Locate the cell with the specified text and output its [X, Y] center coordinate. 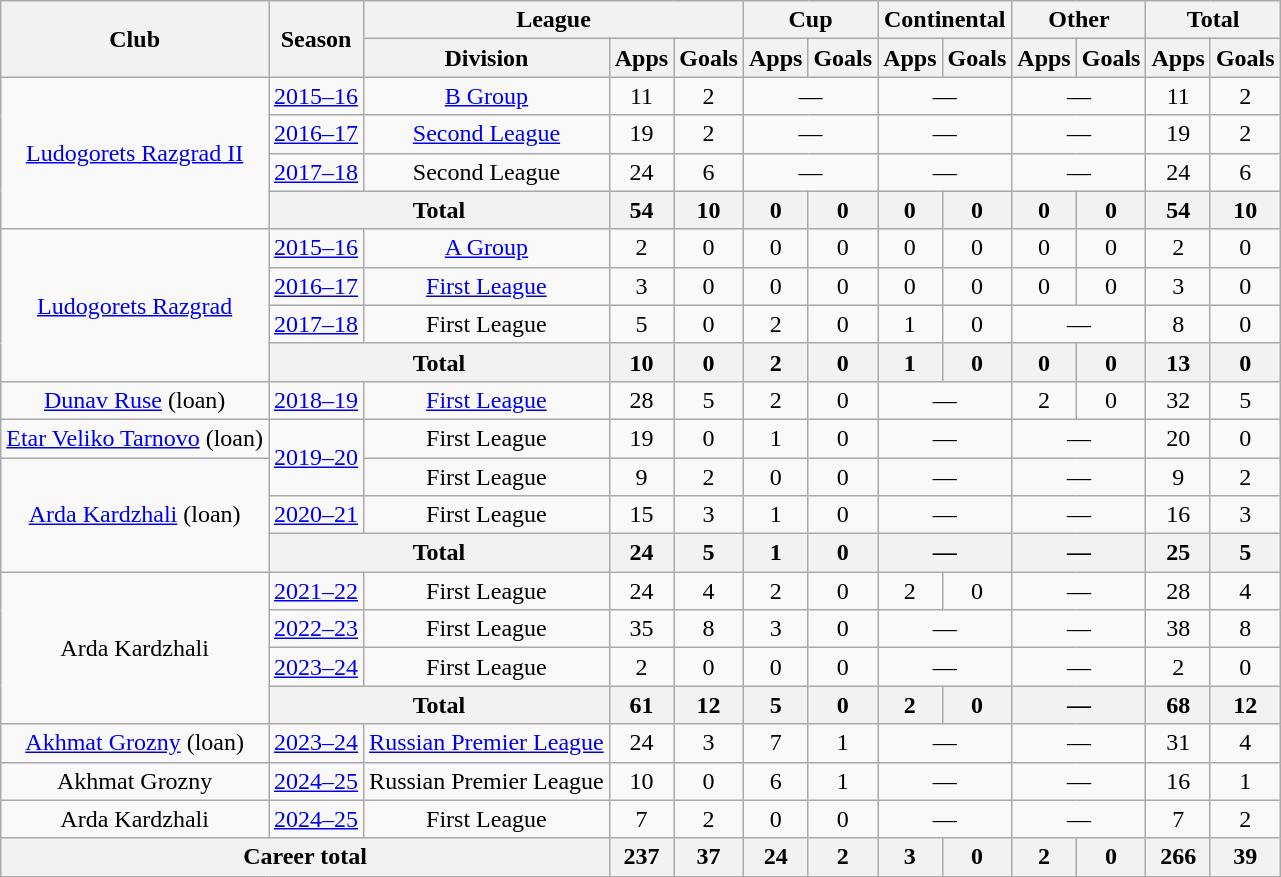
Club [135, 39]
25 [1178, 553]
2019–20 [316, 457]
266 [1178, 857]
2022–23 [316, 629]
61 [641, 705]
Dunav Ruse (loan) [135, 400]
B Group [487, 96]
15 [641, 515]
237 [641, 857]
Ludogorets Razgrad [135, 305]
Season [316, 39]
Career total [306, 857]
37 [709, 857]
Akhmat Grozny (loan) [135, 743]
20 [1178, 438]
32 [1178, 400]
31 [1178, 743]
League [554, 20]
Ludogorets Razgrad II [135, 153]
13 [1178, 362]
2018–19 [316, 400]
A Group [487, 248]
38 [1178, 629]
Other [1079, 20]
39 [1245, 857]
Akhmat Grozny [135, 781]
Continental [945, 20]
35 [641, 629]
2020–21 [316, 515]
Cup [810, 20]
Arda Kardzhali (loan) [135, 515]
Division [487, 58]
68 [1178, 705]
Etar Veliko Tarnovo (loan) [135, 438]
2021–22 [316, 591]
